Search for the cell housing the specified text and yield its (x, y) center coordinate. 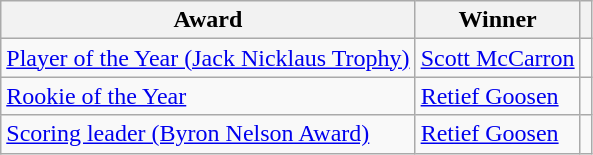
Scott McCarron (498, 58)
Award (208, 20)
Player of the Year (Jack Nicklaus Trophy) (208, 58)
Scoring leader (Byron Nelson Award) (208, 134)
Winner (498, 20)
Rookie of the Year (208, 96)
